Capture the cell that displays the provided text and extract its [x, y] central coordinate. 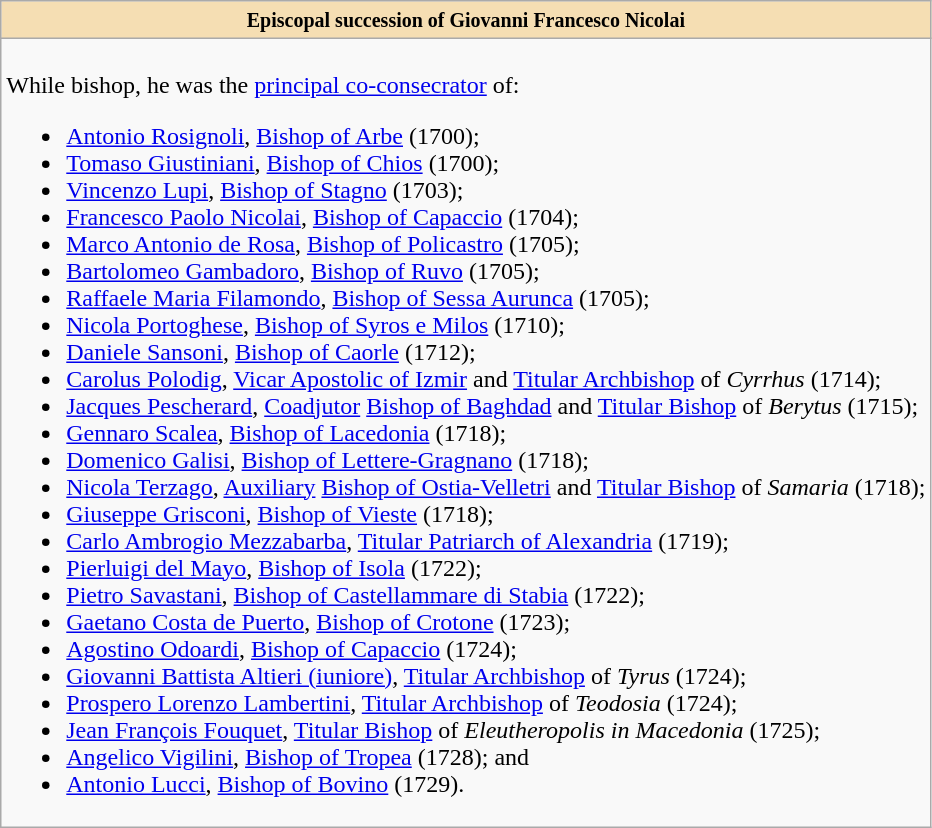
Episcopal succession of Giovanni Francesco Nicolai [466, 20]
